Search for the cell housing the specified text and yield its [X, Y] center coordinate. 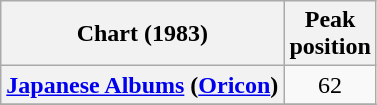
Peakposition [330, 34]
Japanese Albums (Oricon) [142, 85]
Chart (1983) [142, 34]
62 [330, 85]
